Detect which cell encompasses the target text, then output its (X, Y) center coordinate. 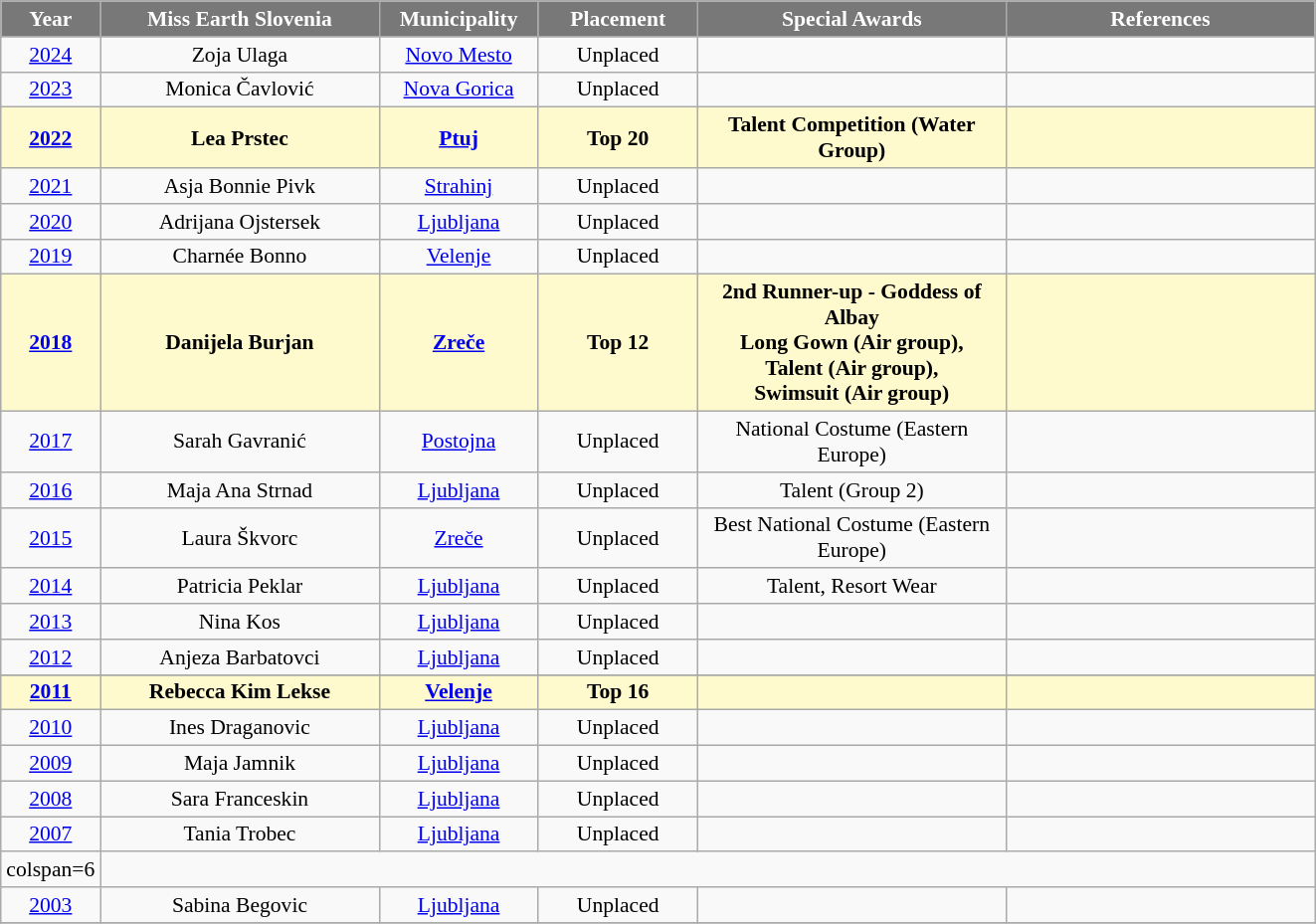
2019 (51, 257)
Maja Ana Strnad (240, 490)
Top 20 (618, 137)
Lea Prstec (240, 137)
2007 (51, 834)
2003 (51, 905)
Year (51, 19)
2011 (51, 692)
Danijela Burjan (240, 343)
Special Awards (851, 19)
Ptuj (459, 137)
Novo Mesto (459, 55)
Talent (Group 2) (851, 490)
Charnée Bonno (240, 257)
Tania Trobec (240, 834)
2016 (51, 490)
2018 (51, 343)
2012 (51, 657)
Miss Earth Slovenia (240, 19)
Strahinj (459, 186)
2020 (51, 222)
Sara Franceskin (240, 799)
Postojna (459, 442)
Adrijana Ojstersek (240, 222)
Sabina Begovic (240, 905)
Top 12 (618, 343)
Sarah Gavranić (240, 442)
Monica Čavlović (240, 90)
2009 (51, 764)
2014 (51, 587)
2010 (51, 728)
colspan=6 (51, 870)
2024 (51, 55)
Talent, Resort Wear (851, 587)
Asja Bonnie Pivk (240, 186)
2021 (51, 186)
Best National Costume (Eastern Europe) (851, 537)
2015 (51, 537)
Top 16 (618, 692)
Ines Draganovic (240, 728)
Placement (618, 19)
Patricia Peklar (240, 587)
Nova Gorica (459, 90)
Anjeza Barbatovci (240, 657)
2017 (51, 442)
2023 (51, 90)
Municipality (459, 19)
2022 (51, 137)
Zoja Ulaga (240, 55)
Rebecca Kim Lekse (240, 692)
National Costume (Eastern Europe) (851, 442)
Talent Competition (Water Group) (851, 137)
Maja Jamnik (240, 764)
References (1160, 19)
Nina Kos (240, 622)
2nd Runner-up - Goddess of AlbayLong Gown (Air group), Talent (Air group), Swimsuit (Air group) (851, 343)
Laura Škvorc (240, 537)
2008 (51, 799)
2013 (51, 622)
